Return the [X, Y] coordinate for the center point of the cell that contains the specified text.  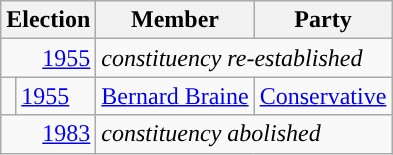
constituency abolished [244, 134]
constituency re-established [244, 58]
Election [48, 20]
1983 [48, 134]
Party [323, 20]
Bernard Braine [175, 96]
Member [175, 20]
Conservative [323, 96]
